Capture the cell that displays the provided text and extract its (x, y) central coordinate. 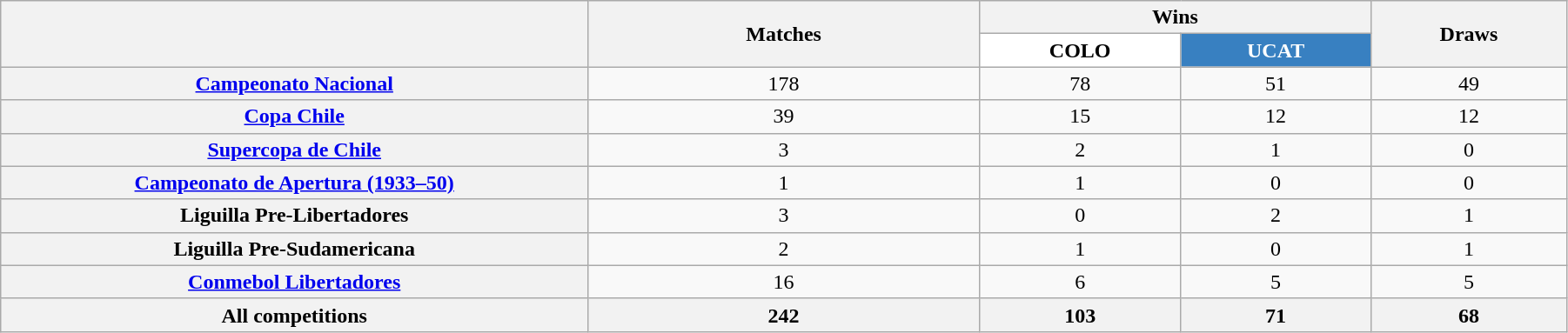
Copa Chile (294, 117)
49 (1469, 83)
51 (1276, 83)
6 (1081, 282)
Supercopa de Chile (294, 150)
Liguilla Pre-Libertadores (294, 216)
15 (1081, 117)
Liguilla Pre-Sudamericana (294, 249)
68 (1469, 315)
COLO (1081, 50)
103 (1081, 315)
Conmebol Libertadores (294, 282)
39 (784, 117)
178 (784, 83)
78 (1081, 83)
All competitions (294, 315)
Campeonato de Apertura (1933–50) (294, 183)
16 (784, 282)
UCAT (1276, 50)
242 (784, 315)
Draws (1469, 34)
Campeonato Nacional (294, 83)
Matches (784, 34)
71 (1276, 315)
Wins (1176, 17)
